Extract the (x, y) coordinate from the center of the cell holding the provided text.  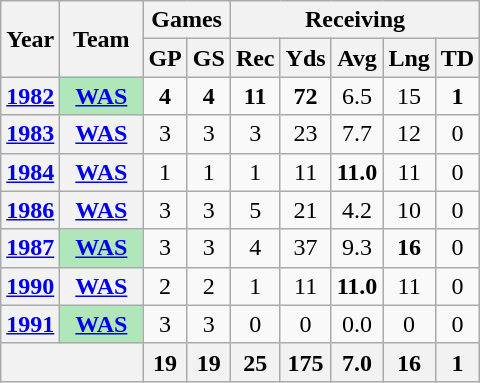
Yds (306, 58)
TD (457, 58)
1983 (30, 134)
0.0 (357, 324)
25 (255, 362)
Games (186, 20)
7.7 (357, 134)
Team (102, 39)
5 (255, 210)
1990 (30, 286)
72 (306, 96)
7.0 (357, 362)
10 (409, 210)
GP (165, 58)
23 (306, 134)
1987 (30, 248)
GS (208, 58)
Receiving (354, 20)
Year (30, 39)
37 (306, 248)
1984 (30, 172)
1986 (30, 210)
4.2 (357, 210)
15 (409, 96)
Lng (409, 58)
6.5 (357, 96)
Rec (255, 58)
175 (306, 362)
12 (409, 134)
21 (306, 210)
1982 (30, 96)
1991 (30, 324)
9.3 (357, 248)
Avg (357, 58)
